Locate the cell with the specified text and output its [x, y] center coordinate. 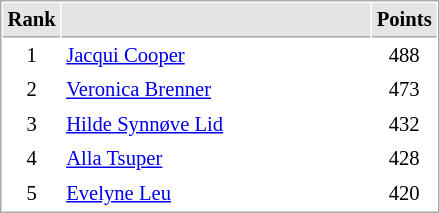
Evelyne Leu [216, 194]
Points [404, 20]
5 [32, 194]
3 [32, 124]
Alla Tsuper [216, 158]
473 [404, 90]
Rank [32, 20]
Veronica Brenner [216, 90]
Hilde Synnøve Lid [216, 124]
432 [404, 124]
Jacqui Cooper [216, 56]
2 [32, 90]
1 [32, 56]
4 [32, 158]
428 [404, 158]
420 [404, 194]
488 [404, 56]
